Locate the cell with the specified text and output its (X, Y) center coordinate. 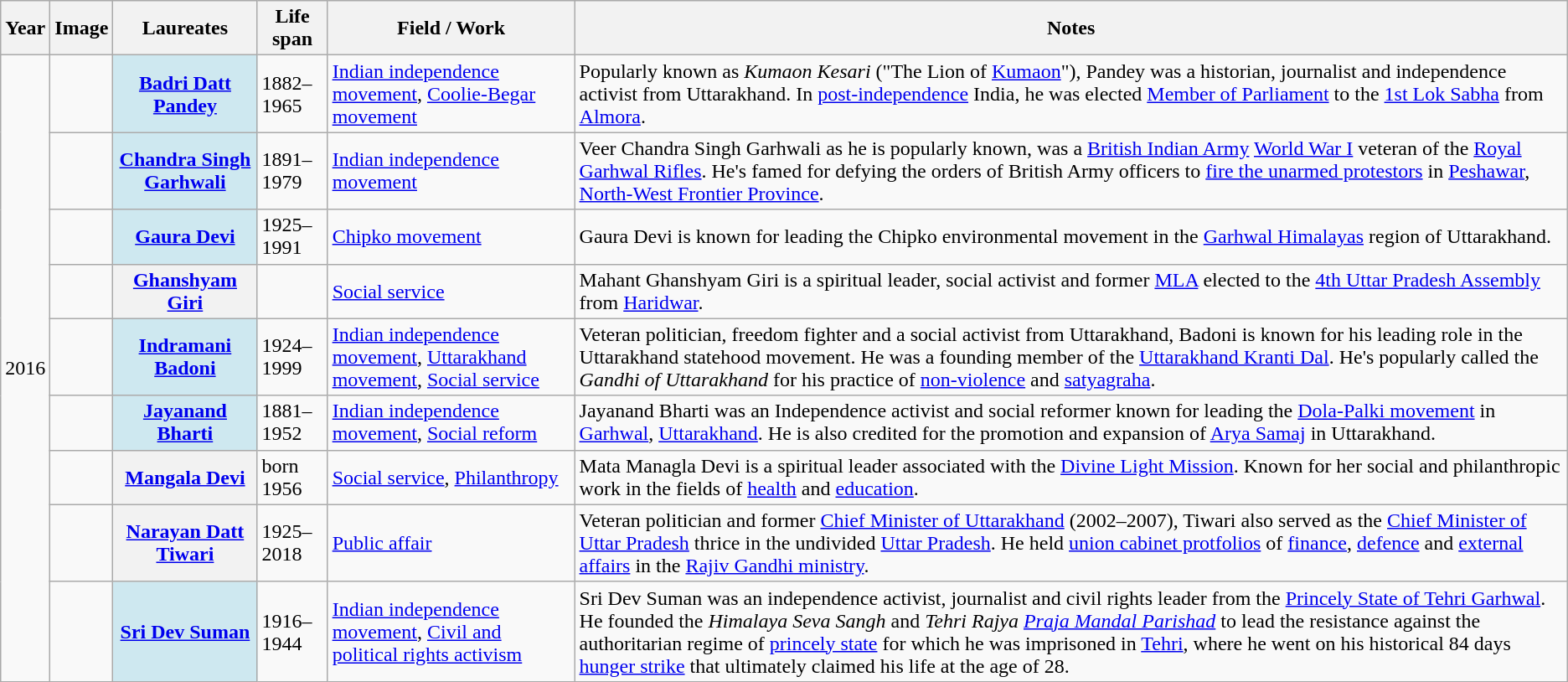
Chandra Singh Garhwali (185, 171)
Social service (451, 292)
Indian independence movement, Social reform (451, 422)
Badri Datt Pandey (185, 94)
1925–1991 (292, 236)
Notes (1070, 28)
Social service, Philanthropy (451, 478)
Indramani Badoni (185, 357)
Indian independence movement (451, 171)
1882–1965 (292, 94)
Public affair (451, 543)
Gaura Devi (185, 236)
Field / Work (451, 28)
Indian independence movement, Uttarakhand movement, Social service (451, 357)
1891–1979 (292, 171)
1925–2018 (292, 543)
Narayan Datt Tiwari (185, 543)
Laureates (185, 28)
Gaura Devi is known for leading the Chipko environmental movement in the Garhwal Himalayas region of Uttarakhand. (1070, 236)
Ghanshyam Giri (185, 292)
Mahant Ghanshyam Giri is a spiritual leader, social activist and former MLA elected to the 4th Uttar Pradesh Assembly from Haridwar. (1070, 292)
Indian independence movement, Civil and political rights activism (451, 632)
2016 (25, 369)
born 1956 (292, 478)
Mangala Devi (185, 478)
Sri Dev Suman (185, 632)
Life span (292, 28)
Chipko movement (451, 236)
1924–1999 (292, 357)
Indian independence movement, Coolie-Begar movement (451, 94)
Image (82, 28)
1881–1952 (292, 422)
Year (25, 28)
Jayanand Bharti (185, 422)
1916–1944 (292, 632)
